Return [x, y] of the center of cell containing provided text 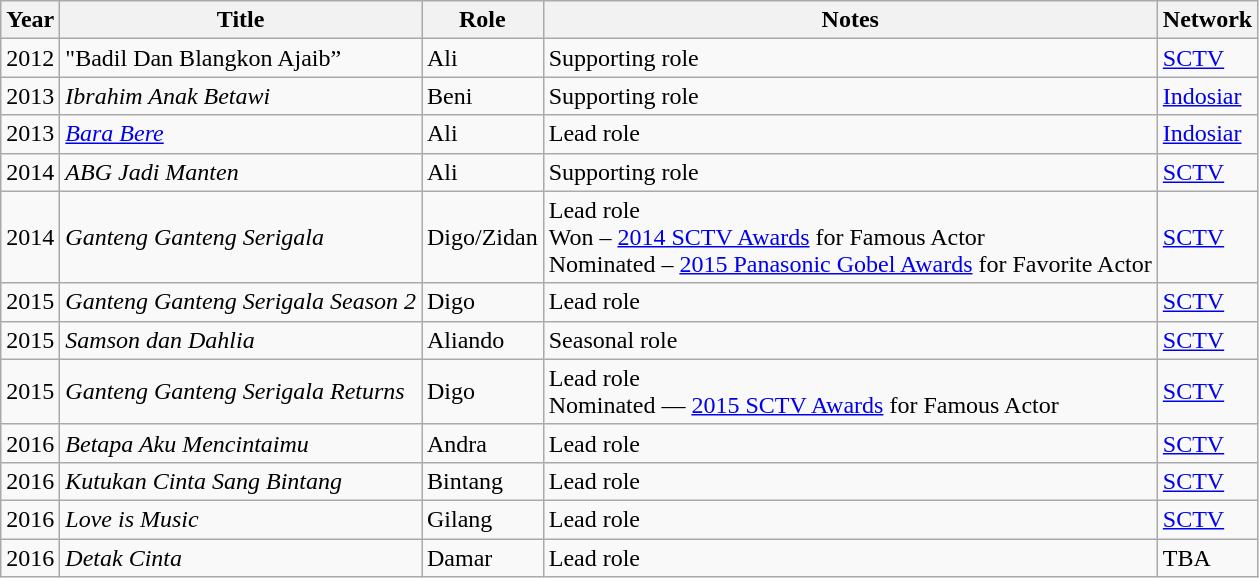
Role [483, 20]
Detak Cinta [241, 557]
Lead roleNominated — 2015 SCTV Awards for Famous Actor [850, 392]
Ganteng Ganteng Serigala Returns [241, 392]
"Badil Dan Blangkon Ajaib” [241, 58]
Lead roleWon – 2014 SCTV Awards for Famous ActorNominated – 2015 Panasonic Gobel Awards for Favorite Actor [850, 237]
Notes [850, 20]
Love is Music [241, 519]
Bintang [483, 481]
Kutukan Cinta Sang Bintang [241, 481]
2012 [30, 58]
Aliando [483, 340]
Title [241, 20]
Network [1207, 20]
Bara Bere [241, 134]
Digo/Zidan [483, 237]
Year [30, 20]
Samson dan Dahlia [241, 340]
Damar [483, 557]
Ganteng Ganteng Serigala [241, 237]
Seasonal role [850, 340]
Betapa Aku Mencintaimu [241, 443]
ABG Jadi Manten [241, 172]
Ganteng Ganteng Serigala Season 2 [241, 302]
Beni [483, 96]
Andra [483, 443]
Ibrahim Anak Betawi [241, 96]
TBA [1207, 557]
Gilang [483, 519]
